Return the [X, Y] coordinate for the center point of the cell that contains the specified text.  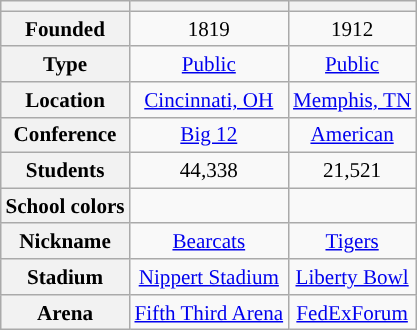
School colors [66, 206]
Nippert Stadium [210, 276]
1912 [352, 28]
Big 12 [210, 134]
FedExForum [352, 312]
21,521 [352, 170]
American [352, 134]
Stadium [66, 276]
44,338 [210, 170]
Conference [66, 134]
Liberty Bowl [352, 276]
Nickname [66, 240]
Fifth Third Arena [210, 312]
Founded [66, 28]
Tigers [352, 240]
Location [66, 100]
Type [66, 64]
Bearcats [210, 240]
Cincinnati, OH [210, 100]
Memphis, TN [352, 100]
1819 [210, 28]
Students [66, 170]
Arena [66, 312]
